Search for the cell housing the specified text and yield its [X, Y] center coordinate. 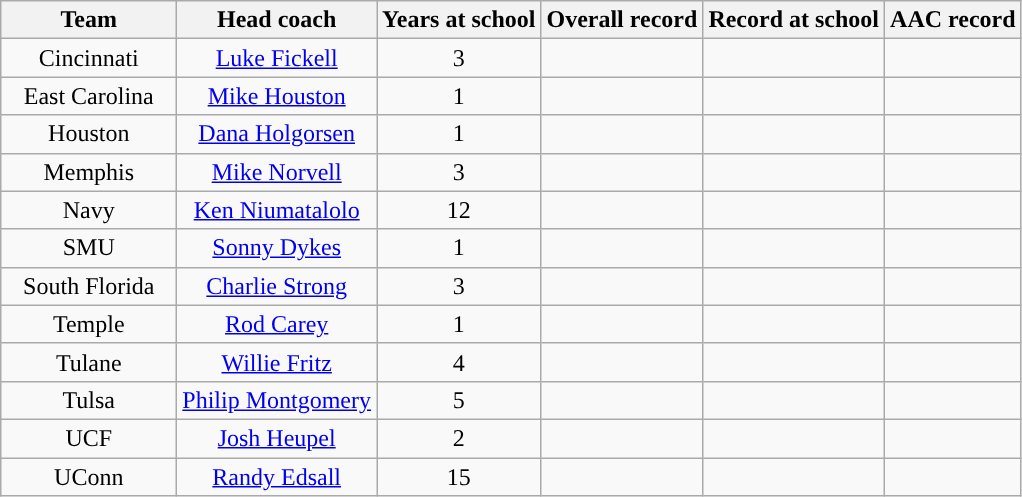
AAC record [954, 20]
Sonny Dykes [277, 248]
Philip Montgomery [277, 400]
Memphis [89, 172]
Head coach [277, 20]
Tulane [89, 362]
Cincinnati [89, 58]
Dana Holgorsen [277, 134]
UConn [89, 477]
Team [89, 20]
Years at school [459, 20]
Navy [89, 210]
4 [459, 362]
Mike Norvell [277, 172]
SMU [89, 248]
12 [459, 210]
Rod Carey [277, 324]
15 [459, 477]
Willie Fritz [277, 362]
East Carolina [89, 96]
Mike Houston [277, 96]
UCF [89, 438]
Record at school [794, 20]
Luke Fickell [277, 58]
5 [459, 400]
2 [459, 438]
Charlie Strong [277, 286]
Overall record [622, 20]
Randy Edsall [277, 477]
Josh Heupel [277, 438]
Temple [89, 324]
Ken Niumatalolo [277, 210]
Tulsa [89, 400]
Houston [89, 134]
South Florida [89, 286]
